Pinpoint the cell where the given text exists, returning its [X, Y] midpoint coordinate. 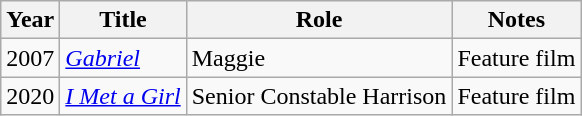
2020 [30, 96]
Title [123, 20]
Senior Constable Harrison [319, 96]
Role [319, 20]
Maggie [319, 58]
Gabriel [123, 58]
I Met a Girl [123, 96]
Notes [516, 20]
2007 [30, 58]
Year [30, 20]
